Capture the cell that displays the provided text and extract its [x, y] central coordinate. 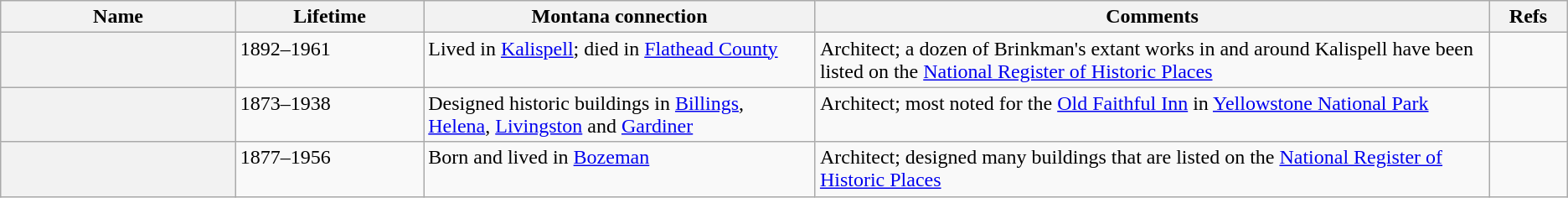
Name [119, 17]
1877–1956 [329, 169]
Architect; a dozen of Brinkman's extant works in and around Kalispell have been listed on the National Register of Historic Places [1152, 60]
Lived in Kalispell; died in Flathead County [620, 60]
Montana connection [620, 17]
Refs [1529, 17]
Comments [1152, 17]
1892–1961 [329, 60]
Lifetime [329, 17]
Designed historic buildings in Billings, Helena, Livingston and Gardiner [620, 114]
Architect; most noted for the Old Faithful Inn in Yellowstone National Park [1152, 114]
Architect; designed many buildings that are listed on the National Register of Historic Places [1152, 169]
1873–1938 [329, 114]
Born and lived in Bozeman [620, 169]
